Scan for the cell matching the given text and deliver its (x, y) coordinate at center. 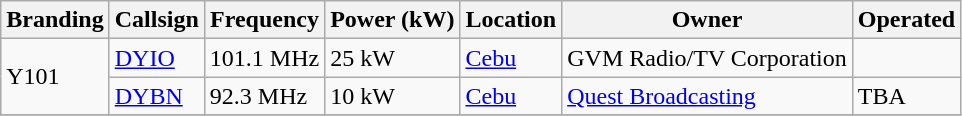
DYBN (156, 96)
TBA (906, 96)
10 kW (392, 96)
101.1 MHz (264, 58)
25 kW (392, 58)
Frequency (264, 20)
Branding (55, 20)
Owner (708, 20)
Quest Broadcasting (708, 96)
Location (511, 20)
Power (kW) (392, 20)
GVM Radio/TV Corporation (708, 58)
Operated (906, 20)
DYIO (156, 58)
92.3 MHz (264, 96)
Callsign (156, 20)
Y101 (55, 77)
